Find where the given text appears and provide that cell's center as [X, Y] coordinate. 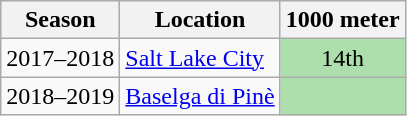
Baselga di Pinè [200, 96]
Season [60, 20]
2018–2019 [60, 96]
14th [342, 58]
1000 meter [342, 20]
2017–2018 [60, 58]
Salt Lake City [200, 58]
Location [200, 20]
